From the cell containing the given text, extract its center point as (X, Y) coordinate. 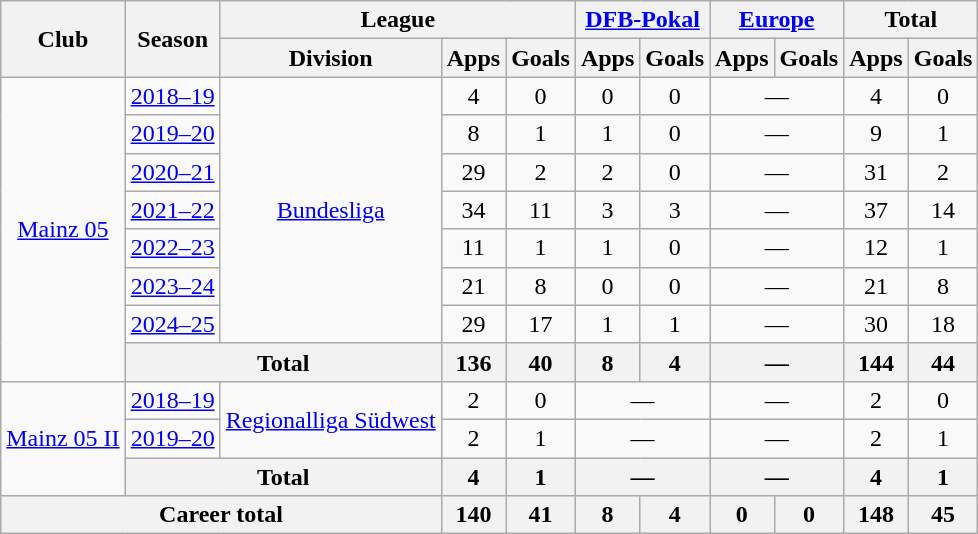
34 (473, 210)
136 (473, 362)
Career total (221, 515)
2024–25 (172, 324)
31 (876, 172)
Mainz 05 (63, 229)
148 (876, 515)
2021–22 (172, 210)
2020–21 (172, 172)
18 (943, 324)
41 (541, 515)
144 (876, 362)
2022–23 (172, 248)
140 (473, 515)
Bundesliga (330, 210)
Club (63, 39)
Mainz 05 II (63, 438)
9 (876, 134)
2023–24 (172, 286)
12 (876, 248)
DFB-Pokal (642, 20)
League (398, 20)
Season (172, 39)
44 (943, 362)
Division (330, 58)
17 (541, 324)
37 (876, 210)
45 (943, 515)
14 (943, 210)
Regionalliga Südwest (330, 419)
30 (876, 324)
Europe (777, 20)
40 (541, 362)
